For the text-containing cell, return its midpoint in [X, Y] coordinate format. 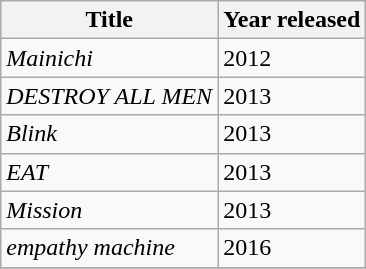
DESTROY ALL MEN [110, 96]
2012 [292, 58]
Blink [110, 134]
Title [110, 20]
empathy machine [110, 248]
EAT [110, 172]
Mainichi [110, 58]
Year released [292, 20]
Mission [110, 210]
2016 [292, 248]
